Provide the (X, Y) coordinate of the cell's center where the given text is located.  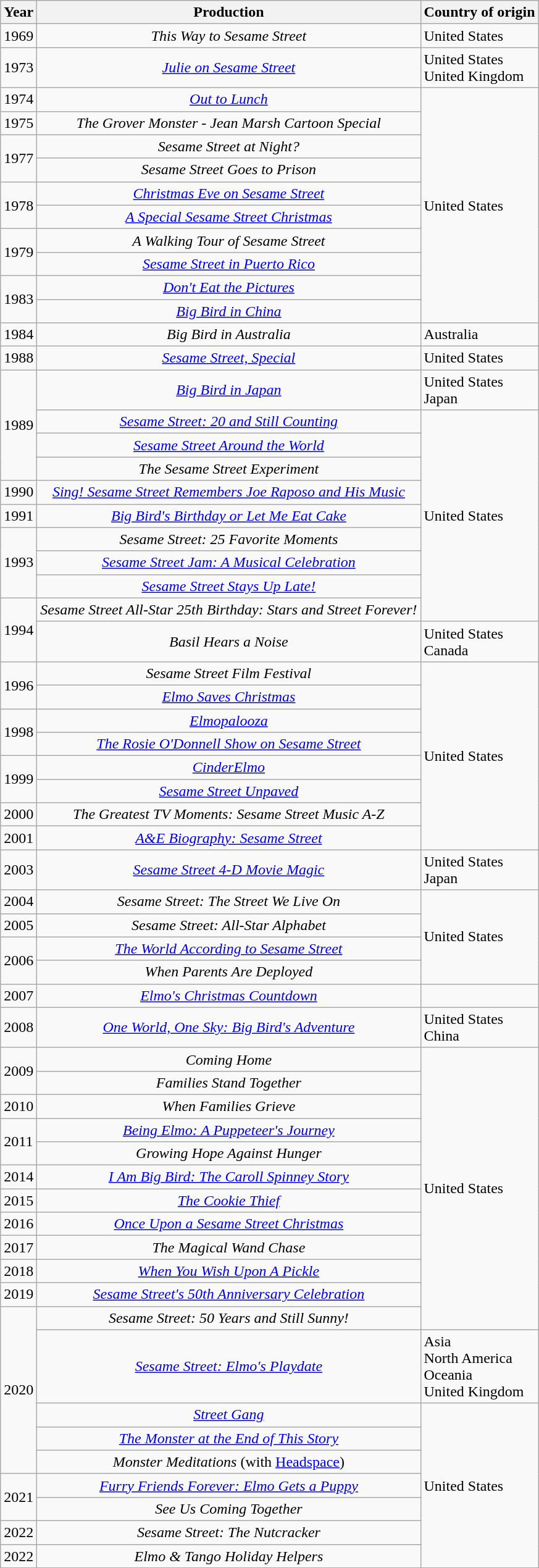
1975 (19, 123)
1983 (19, 299)
1979 (19, 252)
2014 (19, 1177)
Elmopalooza (228, 721)
When Parents Are Deployed (228, 972)
2005 (19, 925)
1990 (19, 492)
1998 (19, 732)
A Walking Tour of Sesame Street (228, 240)
1991 (19, 516)
1996 (19, 685)
1989 (19, 425)
See Us Coming Together (228, 1509)
Year (19, 12)
Sesame Street All-Star 25th Birthday: Stars and Street Forever! (228, 610)
Once Upon a Sesame Street Christmas (228, 1224)
The Sesame Street Experiment (228, 469)
Sesame Street 4-D Movie Magic (228, 870)
2008 (19, 1028)
Sesame Street Goes to Prison (228, 170)
The Grover Monster - Jean Marsh Cartoon Special (228, 123)
Sesame Street, Special (228, 358)
Big Bird in China (228, 311)
Sesame Street: All-Star Alphabet (228, 925)
Julie on Sesame Street (228, 68)
Sesame Street Around the World (228, 445)
Sesame Street Jam: A Musical Celebration (228, 563)
The Monster at the End of This Story (228, 1438)
2015 (19, 1201)
One World, One Sky: Big Bird's Adventure (228, 1028)
Sesame Street's 50th Anniversary Celebration (228, 1294)
Elmo Saves Christmas (228, 697)
1969 (19, 36)
2016 (19, 1224)
Sesame Street Unpaved (228, 791)
Big Bird in Australia (228, 335)
CinderElmo (228, 768)
2003 (19, 870)
2021 (19, 1497)
2010 (19, 1106)
2001 (19, 838)
1984 (19, 335)
Sesame Street: 50 Years and Still Sunny! (228, 1318)
1993 (19, 563)
1977 (19, 158)
Sesame Street in Puerto Rico (228, 264)
Sesame Street: Elmo's Playdate (228, 1366)
2017 (19, 1247)
Big Bird's Birthday or Let Me Eat Cake (228, 516)
Furry Friends Forever: Elmo Gets a Puppy (228, 1485)
Production (228, 12)
When Families Grieve (228, 1106)
A&E Biography: Sesame Street (228, 838)
Sesame Street: 25 Favorite Moments (228, 539)
I Am Big Bird: The Caroll Spinney Story (228, 1177)
Elmo's Christmas Countdown (228, 996)
2000 (19, 815)
Growing Hope Against Hunger (228, 1154)
2009 (19, 1071)
Sesame Street Stays Up Late! (228, 586)
Street Gang (228, 1415)
The World According to Sesame Street (228, 949)
Sesame Street at Night? (228, 146)
Monster Meditations (with Headspace) (228, 1462)
Australia (479, 335)
Sesame Street: The Street We Live On (228, 902)
Big Bird in Japan (228, 390)
1978 (19, 205)
2004 (19, 902)
The Cookie Thief (228, 1201)
Christmas Eve on Sesame Street (228, 193)
Being Elmo: A Puppeteer's Journey (228, 1130)
1973 (19, 68)
The Magical Wand Chase (228, 1247)
Don't Eat the Pictures (228, 287)
2006 (19, 960)
The Greatest TV Moments: Sesame Street Music A-Z (228, 815)
Basil Hears a Noise (228, 641)
United StatesUnited Kingdom (479, 68)
1999 (19, 779)
1994 (19, 630)
Elmo & Tango Holiday Helpers (228, 1556)
1974 (19, 99)
Coming Home (228, 1059)
AsiaNorth AmericaOceaniaUnited Kingdom (479, 1366)
2011 (19, 1141)
1988 (19, 358)
Sesame Street Film Festival (228, 673)
A Special Sesame Street Christmas (228, 217)
Sesame Street: 20 and Still Counting (228, 422)
United StatesCanada (479, 641)
2019 (19, 1294)
Country of origin (479, 12)
Sing! Sesame Street Remembers Joe Raposo and His Music (228, 492)
This Way to Sesame Street (228, 36)
Families Stand Together (228, 1083)
Sesame Street: The Nutcracker (228, 1532)
2007 (19, 996)
When You Wish Upon A Pickle (228, 1271)
United StatesChina (479, 1028)
2018 (19, 1271)
Out to Lunch (228, 99)
2020 (19, 1390)
The Rosie O'Donnell Show on Sesame Street (228, 744)
